Scan for the cell matching the given text and deliver its (X, Y) coordinate at center. 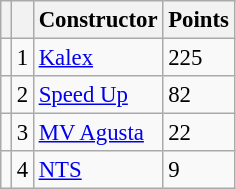
Constructor (98, 20)
Kalex (98, 58)
225 (198, 58)
NTS (98, 170)
4 (22, 170)
82 (198, 95)
Speed Up (98, 95)
22 (198, 133)
Points (198, 20)
3 (22, 133)
9 (198, 170)
MV Agusta (98, 133)
1 (22, 58)
2 (22, 95)
